Output the [X, Y] coordinate of the center of the cell containing the given text.  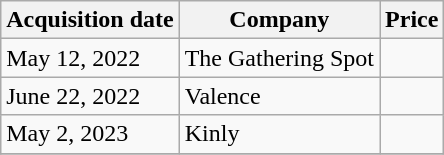
May 2, 2023 [90, 134]
Company [279, 20]
June 22, 2022 [90, 96]
Valence [279, 96]
Kinly [279, 134]
Price [412, 20]
Acquisition date [90, 20]
May 12, 2022 [90, 58]
The Gathering Spot [279, 58]
